Provide the [X, Y] coordinate of the cell's center where the given text is located.  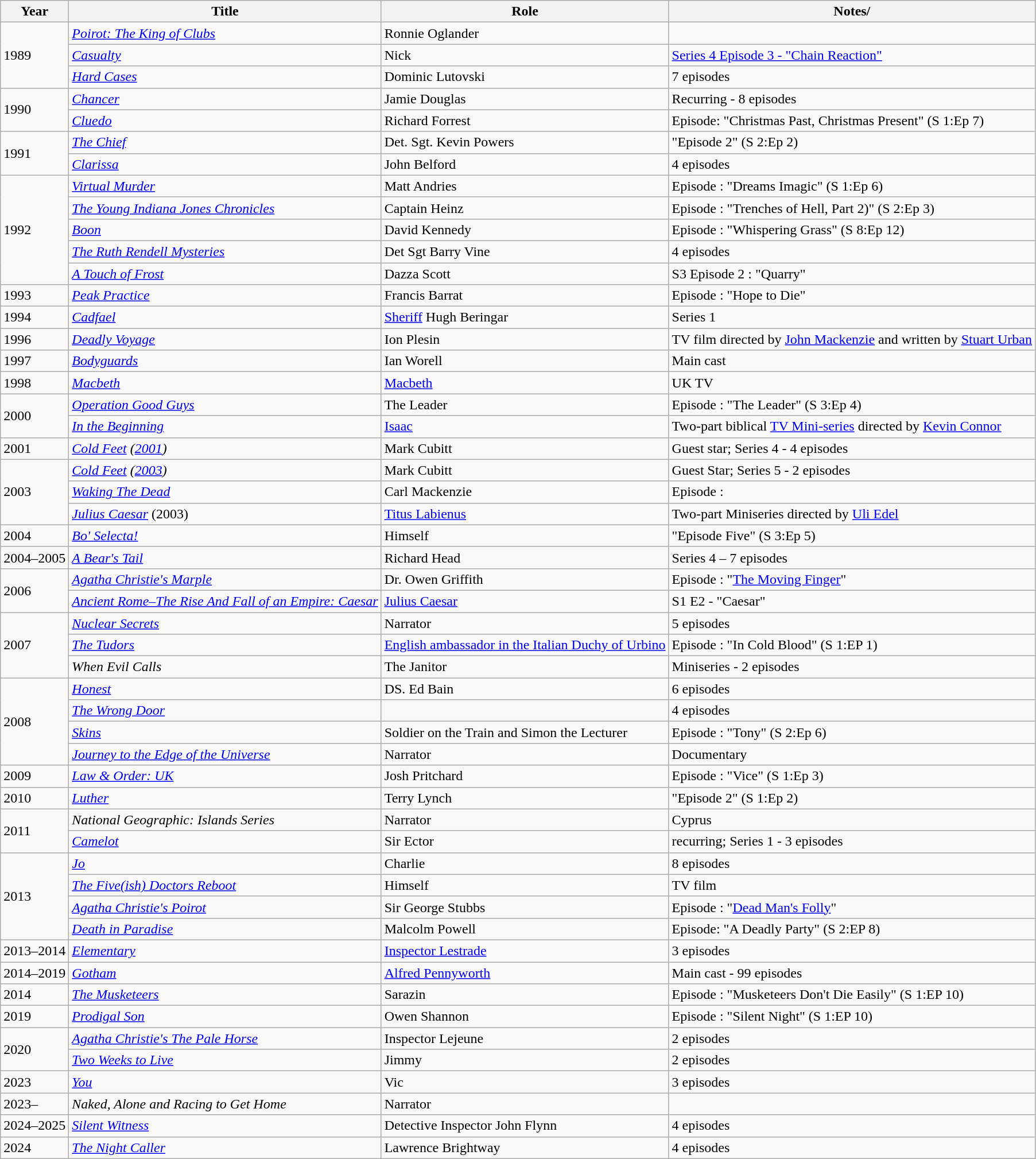
Agatha Christie's Poirot [225, 907]
Deadly Voyage [225, 339]
Operation Good Guys [225, 405]
2019 [34, 1017]
Virtual Murder [225, 186]
2013–2014 [34, 951]
6 episodes [852, 689]
The Five(ish) Doctors Reboot [225, 885]
2008 [34, 722]
Terry Lynch [525, 798]
Josh Pritchard [525, 776]
Ion Plesin [525, 339]
1991 [34, 153]
UK TV [852, 383]
Two Weeks to Live [225, 1060]
1989 [34, 55]
TV film [852, 885]
2023– [34, 1104]
"Episode Five" (S 3:Ep 5) [852, 536]
Journey to the Edge of the Universe [225, 754]
Episode: "A Deadly Party" (S 2:EP 8) [852, 929]
Episode : "Trenches of Hell, Part 2)" (S 2:Ep 3) [852, 208]
Sarazin [525, 995]
Jimmy [525, 1060]
David Kennedy [525, 230]
Agatha Christie's The Pale Horse [225, 1038]
Det. Sgt. Kevin Powers [525, 142]
2024 [34, 1148]
Peak Practice [225, 296]
Naked, Alone and Racing to Get Home [225, 1104]
Richard Forrest [525, 121]
Julius Caesar (2003) [225, 514]
Episode : "Dreams Imagic" (S 1:Ep 6) [852, 186]
Charlie [525, 863]
Clarissa [225, 164]
Ancient Rome–The Rise And Fall of an Empire: Caesar [225, 601]
1998 [34, 383]
Vic [525, 1082]
Episode : "Hope to Die" [852, 296]
Nick [525, 55]
Episode : "Whispering Grass" (S 8:Ep 12) [852, 230]
The Night Caller [225, 1148]
Sheriff Hugh Beringar [525, 317]
Recurring - 8 episodes [852, 99]
Inspector Lejeune [525, 1038]
2007 [34, 645]
Luther [225, 798]
Year [34, 11]
Episode : "Silent Night" (S 1:EP 10) [852, 1017]
Bodyguards [225, 361]
2013 [34, 896]
Jamie Douglas [525, 99]
Prodigal Son [225, 1017]
Honest [225, 689]
Law & Order: UK [225, 776]
Nuclear Secrets [225, 623]
Miniseries - 2 episodes [852, 667]
Episode: "Christmas Past, Christmas Present" (S 1:Ep 7) [852, 121]
2024–2025 [34, 1126]
Chancer [225, 99]
Ronnie Oglander [525, 33]
Sir Ector [525, 842]
Inspector Lestrade [525, 951]
2023 [34, 1082]
Episode : "In Cold Blood" (S 1:EP 1) [852, 645]
S1 E2 - "Caesar" [852, 601]
1997 [34, 361]
Guest star; Series 4 - 4 episodes [852, 448]
1996 [34, 339]
Episode : "Dead Man's Folly" [852, 907]
Malcolm Powell [525, 929]
Episode : "The Moving Finger" [852, 579]
2004 [34, 536]
Two-part Miniseries directed by Uli Edel [852, 514]
Poirot: The King of Clubs [225, 33]
John Belford [525, 164]
Matt Andries [525, 186]
Role [525, 11]
S3 Episode 2 : "Quarry" [852, 274]
Cluedo [225, 121]
2011 [34, 831]
Documentary [852, 754]
2001 [34, 448]
Owen Shannon [525, 1017]
Bo' Selecta! [225, 536]
A Bear's Tail [225, 557]
Richard Head [525, 557]
Series 1 [852, 317]
Hard Cases [225, 77]
5 episodes [852, 623]
1992 [34, 230]
National Geographic: Islands Series [225, 820]
Lawrence Brightway [525, 1148]
2006 [34, 590]
When Evil Calls [225, 667]
Death in Paradise [225, 929]
2020 [34, 1049]
English ambassador in the Italian Duchy of Urbino [525, 645]
Guest Star; Series 5 - 2 episodes [852, 470]
Main cast [852, 361]
Episode : [852, 492]
Dazza Scott [525, 274]
Alfred Pennyworth [525, 973]
Series 4 – 7 episodes [852, 557]
TV film directed by John Mackenzie and written by Stuart Urban [852, 339]
Cold Feet (2003) [225, 470]
Notes/ [852, 11]
The Wrong Door [225, 711]
2000 [34, 416]
DS. Ed Bain [525, 689]
Series 4 Episode 3 - "Chain Reaction" [852, 55]
Agatha Christie's Marple [225, 579]
"Episode 2" (S 2:Ep 2) [852, 142]
2014 [34, 995]
Gotham [225, 973]
8 episodes [852, 863]
Episode : "Musketeers Don't Die Easily" (S 1:EP 10) [852, 995]
Episode : "Vice" (S 1:Ep 3) [852, 776]
Detective Inspector John Flynn [525, 1126]
Main cast - 99 episodes [852, 973]
Titus Labienus [525, 514]
recurring; Series 1 - 3 episodes [852, 842]
1993 [34, 296]
2004–2005 [34, 557]
Cadfael [225, 317]
1990 [34, 110]
Episode : "Tony" (S 2:Ep 6) [852, 732]
A Touch of Frost [225, 274]
Francis Barrat [525, 296]
The Musketeers [225, 995]
2003 [34, 492]
2014–2019 [34, 973]
2010 [34, 798]
You [225, 1082]
Boon [225, 230]
Dominic Lutovski [525, 77]
Carl Mackenzie [525, 492]
Waking The Dead [225, 492]
Julius Caesar [525, 601]
1994 [34, 317]
Episode : "The Leader" (S 3:Ep 4) [852, 405]
Skins [225, 732]
Elementary [225, 951]
Isaac [525, 427]
Silent Witness [225, 1126]
The Tudors [225, 645]
The Young Indiana Jones Chronicles [225, 208]
Cyprus [852, 820]
The Janitor [525, 667]
Ian Worell [525, 361]
The Chief [225, 142]
2009 [34, 776]
Title [225, 11]
"Episode 2" (S 1:Ep 2) [852, 798]
Two-part biblical TV Mini-series directed by Kevin Connor [852, 427]
The Leader [525, 405]
The Ruth Rendell Mysteries [225, 251]
Captain Heinz [525, 208]
Jo [225, 863]
Sir George Stubbs [525, 907]
Soldier on the Train and Simon the Lecturer [525, 732]
Dr. Owen Griffith [525, 579]
Cold Feet (2001) [225, 448]
7 episodes [852, 77]
In the Beginning [225, 427]
Det Sgt Barry Vine [525, 251]
Camelot [225, 842]
Casualty [225, 55]
